Output the (X, Y) coordinate of the center of the cell containing the given text.  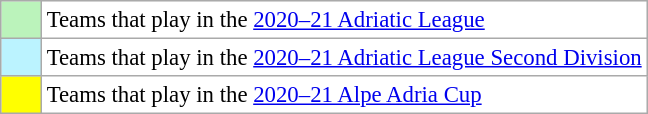
Teams that play in the 2020–21 Adriatic League Second Division (344, 58)
Teams that play in the 2020–21 Adriatic League (344, 20)
Teams that play in the 2020–21 Alpe Adria Cup (344, 95)
